Detect which cell encompasses the target text, then output its (X, Y) center coordinate. 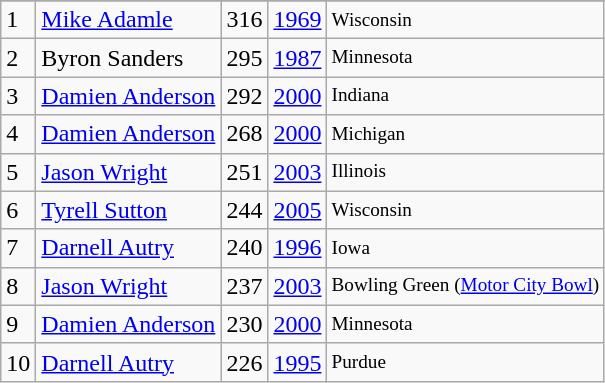
Indiana (466, 96)
10 (18, 362)
240 (244, 248)
1995 (298, 362)
237 (244, 286)
2 (18, 58)
251 (244, 172)
3 (18, 96)
4 (18, 134)
Bowling Green (Motor City Bowl) (466, 286)
1987 (298, 58)
Byron Sanders (128, 58)
Michigan (466, 134)
Purdue (466, 362)
2005 (298, 210)
316 (244, 20)
1 (18, 20)
295 (244, 58)
244 (244, 210)
1996 (298, 248)
9 (18, 324)
7 (18, 248)
Illinois (466, 172)
226 (244, 362)
Tyrell Sutton (128, 210)
292 (244, 96)
230 (244, 324)
Mike Adamle (128, 20)
6 (18, 210)
1969 (298, 20)
Iowa (466, 248)
8 (18, 286)
268 (244, 134)
5 (18, 172)
